Return the (x, y) coordinate for the center point of the cell that contains the specified text.  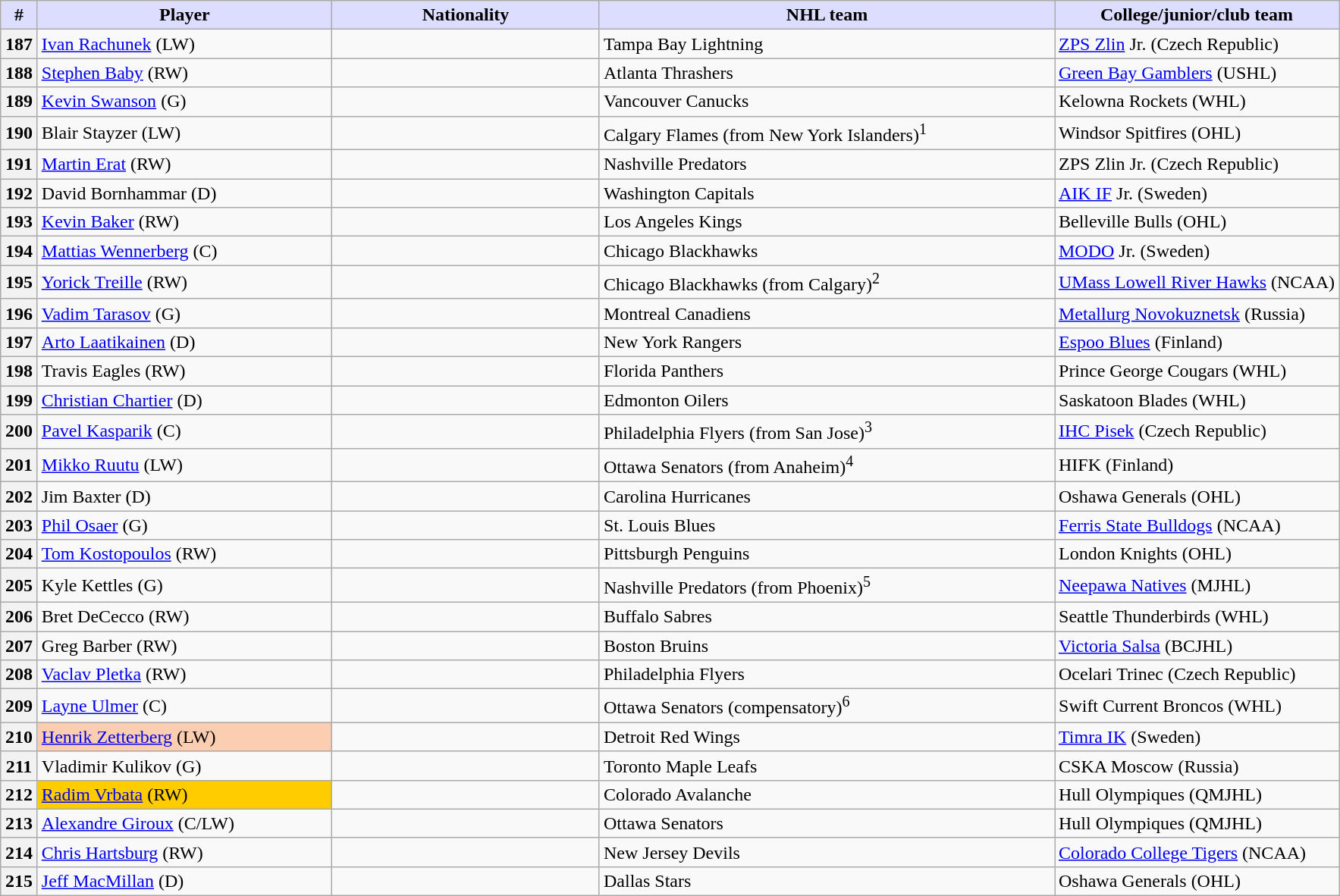
198 (20, 371)
Ocelari Trinec (Czech Republic) (1197, 675)
Toronto Maple Leafs (827, 766)
Atlanta Thrashers (827, 73)
215 (20, 882)
Neepawa Natives (MJHL) (1197, 585)
Martin Erat (RW) (184, 164)
Blair Stayzer (LW) (184, 133)
213 (20, 823)
Ottawa Senators (compensatory)6 (827, 706)
Vadim Tarasov (G) (184, 313)
Timra IK (Sweden) (1197, 737)
Philadelphia Flyers (from San Jose)3 (827, 432)
Pavel Kasparik (C) (184, 432)
Kevin Swanson (G) (184, 102)
187 (20, 44)
Carolina Hurricanes (827, 497)
192 (20, 193)
Colorado College Tigers (NCAA) (1197, 852)
Nashville Predators (from Phoenix)5 (827, 585)
Florida Panthers (827, 371)
Edmonton Oilers (827, 400)
Greg Barber (RW) (184, 646)
Travis Eagles (RW) (184, 371)
IHC Pisek (Czech Republic) (1197, 432)
MODO Jr. (Sweden) (1197, 251)
211 (20, 766)
Kevin Baker (RW) (184, 222)
214 (20, 852)
203 (20, 525)
Boston Bruins (827, 646)
Tampa Bay Lightning (827, 44)
Buffalo Sabres (827, 616)
Ferris State Bulldogs (NCAA) (1197, 525)
Nationality (466, 15)
Belleville Bulls (OHL) (1197, 222)
Phil Osaer (G) (184, 525)
Ottawa Senators (from Anaheim)4 (827, 465)
Radim Vrbata (RW) (184, 794)
Metallurg Novokuznetsk (Russia) (1197, 313)
# (20, 15)
College/junior/club team (1197, 15)
Layne Ulmer (C) (184, 706)
193 (20, 222)
206 (20, 616)
Arto Laatikainen (D) (184, 342)
Tom Kostopoulos (RW) (184, 554)
Detroit Red Wings (827, 737)
Kyle Kettles (G) (184, 585)
Seattle Thunderbirds (WHL) (1197, 616)
Player (184, 15)
Ottawa Senators (827, 823)
Washington Capitals (827, 193)
195 (20, 282)
Philadelphia Flyers (827, 675)
HIFK (Finland) (1197, 465)
Chris Hartsburg (RW) (184, 852)
199 (20, 400)
Chicago Blackhawks (827, 251)
Vancouver Canucks (827, 102)
Chicago Blackhawks (from Calgary)2 (827, 282)
CSKA Moscow (Russia) (1197, 766)
Vladimir Kulikov (G) (184, 766)
St. Louis Blues (827, 525)
Los Angeles Kings (827, 222)
Yorick Treille (RW) (184, 282)
Swift Current Broncos (WHL) (1197, 706)
Ivan Rachunek (LW) (184, 44)
Espoo Blues (Finland) (1197, 342)
UMass Lowell River Hawks (NCAA) (1197, 282)
209 (20, 706)
208 (20, 675)
New York Rangers (827, 342)
Jeff MacMillan (D) (184, 882)
197 (20, 342)
AIK IF Jr. (Sweden) (1197, 193)
Saskatoon Blades (WHL) (1197, 400)
Jim Baxter (D) (184, 497)
David Bornhammar (D) (184, 193)
204 (20, 554)
Vaclav Pletka (RW) (184, 675)
Pittsburgh Penguins (827, 554)
Mikko Ruutu (LW) (184, 465)
Mattias Wennerberg (C) (184, 251)
188 (20, 73)
Windsor Spitfires (OHL) (1197, 133)
201 (20, 465)
Henrik Zetterberg (LW) (184, 737)
Christian Chartier (D) (184, 400)
New Jersey Devils (827, 852)
Prince George Cougars (WHL) (1197, 371)
NHL team (827, 15)
205 (20, 585)
Calgary Flames (from New York Islanders)1 (827, 133)
Montreal Canadiens (827, 313)
London Knights (OHL) (1197, 554)
Alexandre Giroux (C/LW) (184, 823)
191 (20, 164)
Stephen Baby (RW) (184, 73)
212 (20, 794)
Nashville Predators (827, 164)
210 (20, 737)
207 (20, 646)
202 (20, 497)
Bret DeCecco (RW) (184, 616)
196 (20, 313)
Green Bay Gamblers (USHL) (1197, 73)
Dallas Stars (827, 882)
Kelowna Rockets (WHL) (1197, 102)
190 (20, 133)
Colorado Avalanche (827, 794)
Victoria Salsa (BCJHL) (1197, 646)
200 (20, 432)
189 (20, 102)
194 (20, 251)
